Detect which cell encompasses the target text, then output its (X, Y) center coordinate. 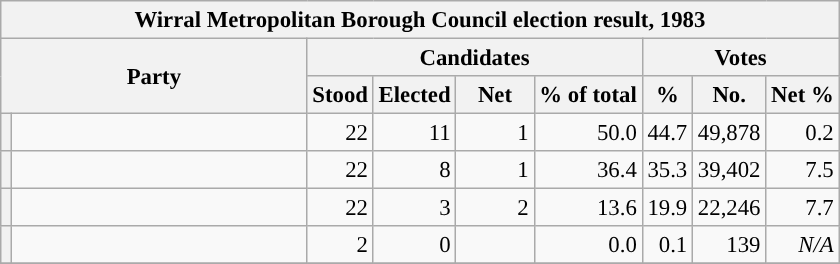
39,402 (730, 170)
0 (414, 245)
Net (495, 95)
11 (414, 133)
N/A (802, 245)
Wirral Metropolitan Borough Council election result, 1983 (420, 20)
13.6 (588, 208)
Candidates (474, 58)
0.2 (802, 133)
Votes (740, 58)
49,878 (730, 133)
Net % (802, 95)
% of total (588, 95)
Elected (414, 95)
22,246 (730, 208)
36.4 (588, 170)
44.7 (667, 133)
No. (730, 95)
Party (154, 76)
19.9 (667, 208)
7.7 (802, 208)
139 (730, 245)
35.3 (667, 170)
3 (414, 208)
8 (414, 170)
50.0 (588, 133)
Stood (340, 95)
% (667, 95)
0.1 (667, 245)
7.5 (802, 170)
0.0 (588, 245)
